Provide the (X, Y) coordinate of the cell's center where the given text is located.  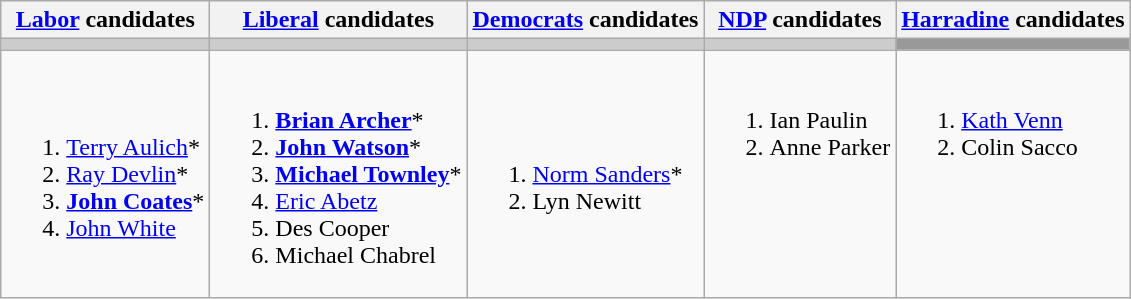
Democrats candidates (586, 20)
Norm Sanders*Lyn Newitt (586, 174)
Kath VennColin Sacco (1013, 174)
Ian PaulinAnne Parker (800, 174)
Harradine candidates (1013, 20)
Brian Archer*John Watson*Michael Townley*Eric AbetzDes CooperMichael Chabrel (338, 174)
Terry Aulich*Ray Devlin*John Coates*John White (106, 174)
Labor candidates (106, 20)
NDP candidates (800, 20)
Liberal candidates (338, 20)
